Detect which cell encompasses the target text, then output its (x, y) center coordinate. 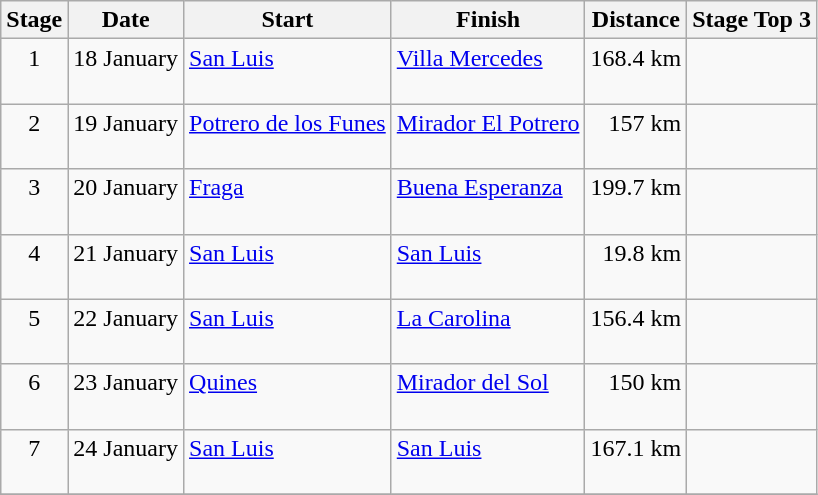
157 km (636, 136)
Start (288, 20)
La Carolina (488, 332)
20 January (126, 202)
3 (34, 202)
156.4 km (636, 332)
Date (126, 20)
168.4 km (636, 72)
Mirador El Potrero (488, 136)
5 (34, 332)
1 (34, 72)
Buena Esperanza (488, 202)
19.8 km (636, 266)
Quines (288, 396)
21 January (126, 266)
18 January (126, 72)
199.7 km (636, 202)
Finish (488, 20)
19 January (126, 136)
150 km (636, 396)
167.1 km (636, 462)
Stage Top 3 (752, 20)
7 (34, 462)
2 (34, 136)
Potrero de los Funes (288, 136)
Stage (34, 20)
6 (34, 396)
22 January (126, 332)
4 (34, 266)
24 January (126, 462)
23 January (126, 396)
Distance (636, 20)
Fraga (288, 202)
Villa Mercedes (488, 72)
Mirador del Sol (488, 396)
